Return (X, Y) of the center of cell containing provided text 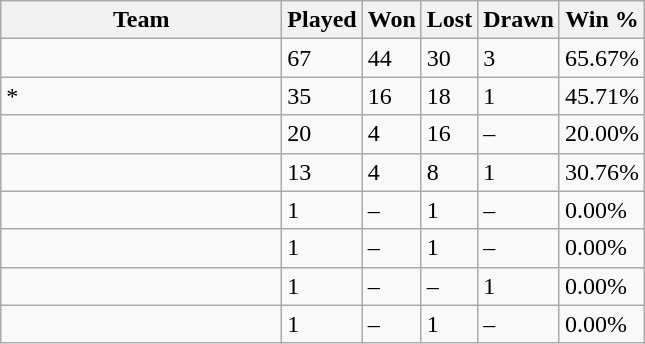
30 (449, 58)
20 (322, 134)
30.76% (602, 172)
35 (322, 96)
44 (392, 58)
Won (392, 20)
45.71% (602, 96)
Lost (449, 20)
* (142, 96)
3 (519, 58)
13 (322, 172)
20.00% (602, 134)
67 (322, 58)
Played (322, 20)
65.67% (602, 58)
Win % (602, 20)
Drawn (519, 20)
8 (449, 172)
Team (142, 20)
18 (449, 96)
